Scan for the cell matching the given text and deliver its [X, Y] coordinate at center. 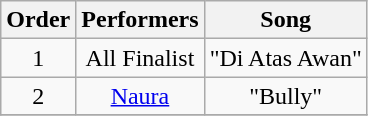
Naura [140, 96]
Performers [140, 20]
"Bully" [286, 96]
Song [286, 20]
All Finalist [140, 58]
2 [38, 96]
1 [38, 58]
Order [38, 20]
"Di Atas Awan" [286, 58]
